From the cell containing the given text, extract its center point as [x, y] coordinate. 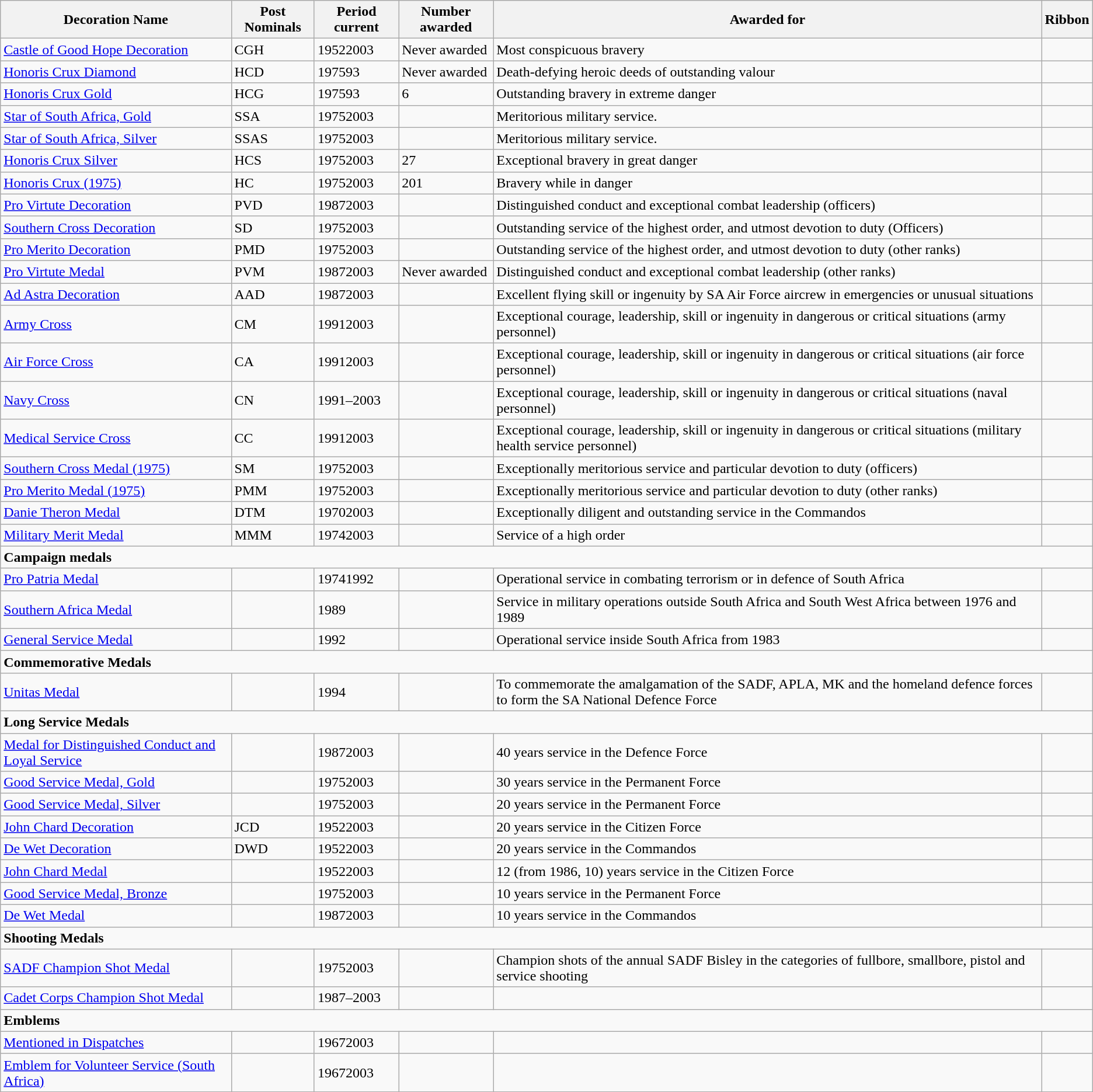
Star of South Africa, Silver [116, 138]
1989 [356, 610]
Pro Merito Medal (1975) [116, 491]
PMD [273, 249]
Pro Virtute Medal [116, 272]
Exceptional courage, leadership, skill or ingenuity in dangerous or critical situations (army personnel) [767, 325]
Decoration Name [116, 20]
Exceptional courage, leadership, skill or ingenuity in dangerous or critical situations (naval personnel) [767, 401]
Service of a high order [767, 535]
De Wet Decoration [116, 849]
Bravery while in danger [767, 183]
Post Nominals [273, 20]
John Chard Medal [116, 871]
1991–2003 [356, 401]
Exceptional courage, leadership, skill or ingenuity in dangerous or critical situations (air force personnel) [767, 362]
HCG [273, 94]
19742003 [356, 535]
Military Merit Medal [116, 535]
Pro Merito Decoration [116, 249]
Number awarded [446, 20]
SM [273, 468]
30 years service in the Permanent Force [767, 783]
SD [273, 227]
20 years service in the Citizen Force [767, 827]
27 [446, 161]
Period current [356, 20]
HCD [273, 72]
CC [273, 438]
20 years service in the Permanent Force [767, 805]
201 [446, 183]
Exceptional courage, leadership, skill or ingenuity in dangerous or critical situations (military health service personnel) [767, 438]
PVD [273, 205]
40 years service in the Defence Force [767, 752]
Most conspicuous bravery [767, 50]
Good Service Medal, Bronze [116, 893]
CM [273, 325]
CGH [273, 50]
SADF Champion Shot Medal [116, 968]
Exceptionally meritorious service and particular devotion to duty (other ranks) [767, 491]
PMM [273, 491]
Shooting Medals [546, 938]
PVM [273, 272]
Honoris Crux Diamond [116, 72]
Navy Cross [116, 401]
General Service Medal [116, 639]
Exceptionally diligent and outstanding service in the Commandos [767, 513]
Distinguished conduct and exceptional combat leadership (officers) [767, 205]
Campaign medals [546, 557]
10 years service in the Commandos [767, 916]
Medical Service Cross [116, 438]
12 (from 1986, 10) years service in the Citizen Force [767, 871]
19702003 [356, 513]
Champion shots of the annual SADF Bisley in the categories of fullbore, smallbore, pistol and service shooting [767, 968]
6 [446, 94]
Death-defying heroic deeds of outstanding valour [767, 72]
Castle of Good Hope Decoration [116, 50]
Pro Virtute Decoration [116, 205]
Emblems [546, 1020]
Air Force Cross [116, 362]
20 years service in the Commandos [767, 849]
Army Cross [116, 325]
Honoris Crux (1975) [116, 183]
Operational service inside South Africa from 1983 [767, 639]
John Chard Decoration [116, 827]
Good Service Medal, Gold [116, 783]
Southern Cross Decoration [116, 227]
Excellent flying skill or ingenuity by SA Air Force aircrew in emergencies or unusual situations [767, 294]
DTM [273, 513]
Southern Cross Medal (1975) [116, 468]
Honoris Crux Gold [116, 94]
Outstanding service of the highest order, and utmost devotion to duty (Officers) [767, 227]
Southern Africa Medal [116, 610]
CN [273, 401]
Star of South Africa, Gold [116, 116]
Unitas Medal [116, 691]
Danie Theron Medal [116, 513]
19741992 [356, 579]
10 years service in the Permanent Force [767, 893]
SSA [273, 116]
AAD [273, 294]
SSAS [273, 138]
Exceptionally meritorious service and particular devotion to duty (officers) [767, 468]
Ad Astra Decoration [116, 294]
To commemorate the amalgamation of the SADF, APLA, MK and the homeland defence forces to form the SA National Defence Force [767, 691]
Distinguished conduct and exceptional combat leadership (other ranks) [767, 272]
De Wet Medal [116, 916]
Outstanding bravery in extreme danger [767, 94]
Mentioned in Dispatches [116, 1042]
Cadet Corps Champion Shot Medal [116, 998]
Service in military operations outside South Africa and South West Africa between 1976 and 1989 [767, 610]
Good Service Medal, Silver [116, 805]
Ribbon [1067, 20]
DWD [273, 849]
1994 [356, 691]
HC [273, 183]
Emblem for Volunteer Service (South Africa) [116, 1072]
Awarded for [767, 20]
Honoris Crux Silver [116, 161]
MMM [273, 535]
Operational service in combating terrorism or in defence of South Africa [767, 579]
Commemorative Medals [546, 662]
Exceptional bravery in great danger [767, 161]
CA [273, 362]
Outstanding service of the highest order, and utmost devotion to duty (other ranks) [767, 249]
1992 [356, 639]
1987–2003 [356, 998]
Medal for Distinguished Conduct and Loyal Service [116, 752]
Pro Patria Medal [116, 579]
HCS [273, 161]
Long Service Medals [546, 722]
JCD [273, 827]
